Identify which cell holds the provided text, then report its [X, Y] central coordinate. 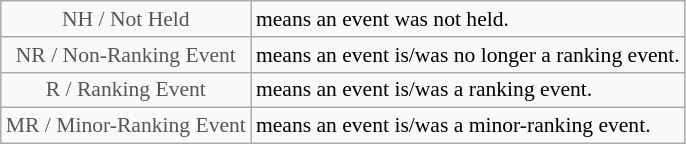
NR / Non-Ranking Event [126, 55]
MR / Minor-Ranking Event [126, 126]
means an event was not held. [468, 19]
NH / Not Held [126, 19]
means an event is/was a minor-ranking event. [468, 126]
R / Ranking Event [126, 90]
means an event is/was no longer a ranking event. [468, 55]
means an event is/was a ranking event. [468, 90]
